Provide the (X, Y) coordinate of the cell's center where the given text is located.  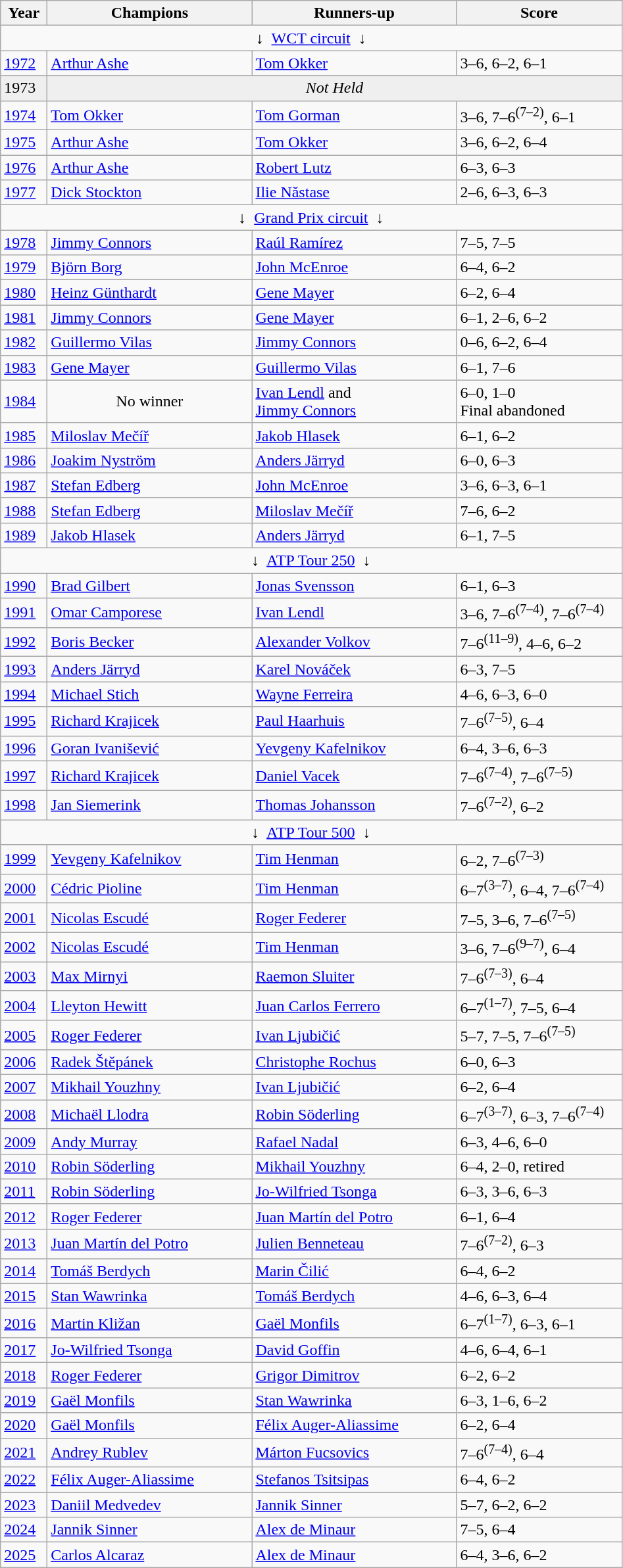
2007 (24, 1087)
Champions (150, 13)
Juan Carlos Ferrero (354, 1006)
7–6(7–3), 6–4 (539, 977)
Raemon Sluiter (354, 977)
6–1, 6–2 (539, 435)
6–4, 3–6, 6–2 (539, 1555)
1994 (24, 694)
6–3, 3–6, 6–3 (539, 1191)
2–6, 6–3, 6–3 (539, 193)
1984 (24, 401)
Boris Becker (150, 642)
Dick Stockton (150, 193)
Year (24, 13)
Brad Gilbert (150, 586)
4–6, 6–3, 6–4 (539, 1296)
0–6, 6–2, 6–4 (539, 343)
1983 (24, 368)
1973 (24, 88)
7–6(11–9), 4–6, 6–2 (539, 642)
2021 (24, 1453)
1996 (24, 748)
2009 (24, 1141)
6–3, 6–3 (539, 168)
Raúl Ramírez (354, 243)
1995 (24, 722)
Martin Kližan (150, 1323)
6–4, 2–0, retired (539, 1166)
Runners-up (354, 13)
2006 (24, 1062)
2005 (24, 1035)
7–6(7–2), 6–3 (539, 1244)
Carlos Alcaraz (150, 1555)
7–6(7–4), 7–6(7–5) (539, 776)
1976 (24, 168)
2014 (24, 1271)
6–1, 6–3 (539, 586)
Score (539, 13)
No winner (150, 401)
Jonas Svensson (354, 586)
6–1, 7–5 (539, 535)
3–6, 7–6(7–4), 7–6(7–4) (539, 613)
↓ WCT circuit ↓ (311, 38)
Ivan Lendl and Jimmy Connors (354, 401)
Karel Nováček (354, 669)
2016 (24, 1323)
7–6(7–5), 6–4 (539, 722)
Christophe Rochus (354, 1062)
2024 (24, 1530)
Paul Haarhuis (354, 722)
3–6, 6–2, 6–1 (539, 63)
↓ Grand Prix circuit ↓ (311, 218)
2013 (24, 1244)
Marin Čilić (354, 1271)
6–7(1–7), 7–5, 6–4 (539, 1006)
2020 (24, 1425)
1986 (24, 460)
1972 (24, 63)
4–6, 6–4, 6–1 (539, 1350)
7–5, 7–5 (539, 243)
1999 (24, 860)
1978 (24, 243)
Omar Camporese (150, 613)
1991 (24, 613)
6–4, 3–6, 6–3 (539, 748)
1989 (24, 535)
1993 (24, 669)
1992 (24, 642)
Andrey Rublev (150, 1453)
6–2, 7–6(7–3) (539, 860)
Daniel Vacek (354, 776)
7–6(7–4), 6–4 (539, 1453)
1982 (24, 343)
6–7(3–7), 6–3, 7–6(7–4) (539, 1115)
Stefanos Tsitsipas (354, 1480)
2022 (24, 1480)
Márton Fucsovics (354, 1453)
2008 (24, 1115)
3–6, 7–6(9–7), 6–4 (539, 947)
1981 (24, 318)
Wayne Ferreira (354, 694)
2025 (24, 1555)
Alexander Volkov (354, 642)
2011 (24, 1191)
Joakim Nyström (150, 460)
2010 (24, 1166)
7–5, 3–6, 7–6(7–5) (539, 918)
7–6(7–2), 6–2 (539, 805)
1990 (24, 586)
Lleyton Hewitt (150, 1006)
2018 (24, 1375)
6–3, 1–6, 6–2 (539, 1400)
1975 (24, 143)
Ivan Lendl (354, 613)
7–5, 6–4 (539, 1530)
1985 (24, 435)
2012 (24, 1216)
Björn Borg (150, 268)
2019 (24, 1400)
1987 (24, 485)
Michaël Llodra (150, 1115)
Not Held (334, 88)
Goran Ivanišević (150, 748)
2003 (24, 977)
1979 (24, 268)
2001 (24, 918)
2017 (24, 1350)
1980 (24, 293)
5–7, 6–2, 6–2 (539, 1505)
↓ ATP Tour 250 ↓ (311, 561)
6–7(3–7), 6–4, 7–6(7–4) (539, 889)
5–7, 7–5, 7–6(7–5) (539, 1035)
2000 (24, 889)
2015 (24, 1296)
Radek Štěpánek (150, 1062)
2023 (24, 1505)
David Goffin (354, 1350)
1977 (24, 193)
6–1, 6–4 (539, 1216)
4–6, 6–3, 6–0 (539, 694)
3–6, 6–3, 6–1 (539, 485)
Max Mirnyi (150, 977)
Cédric Pioline (150, 889)
Tom Gorman (354, 116)
6–3, 7–5 (539, 669)
Daniil Medvedev (150, 1505)
Heinz Günthardt (150, 293)
1997 (24, 776)
6–7(1–7), 6–3, 6–1 (539, 1323)
6–1, 2–6, 6–2 (539, 318)
Michael Stich (150, 694)
6–0, 1–0Final abandoned (539, 401)
6–3, 4–6, 6–0 (539, 1141)
3–6, 6–2, 6–4 (539, 143)
Ilie Năstase (354, 193)
6–2, 6–2 (539, 1375)
1998 (24, 805)
Rafael Nadal (354, 1141)
1988 (24, 510)
Robert Lutz (354, 168)
3–6, 7–6(7–2), 6–1 (539, 116)
2002 (24, 947)
Thomas Johansson (354, 805)
↓ ATP Tour 500 ↓ (311, 832)
6–1, 7–6 (539, 368)
Grigor Dimitrov (354, 1375)
Jan Siemerink (150, 805)
7–6, 6–2 (539, 510)
1974 (24, 116)
Andy Murray (150, 1141)
2004 (24, 1006)
Julien Benneteau (354, 1244)
